Detect which cell encompasses the target text, then output its (X, Y) center coordinate. 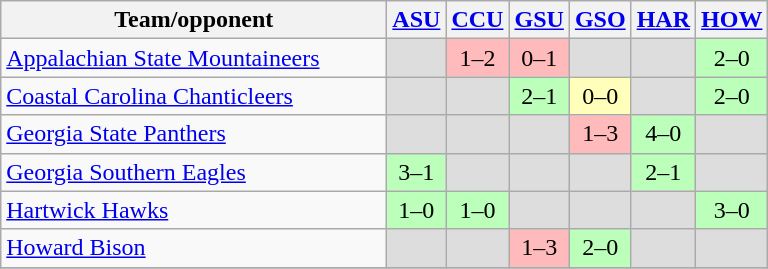
GSU (539, 20)
Hartwick Hawks (194, 210)
Appalachian State Mountaineers (194, 58)
Coastal Carolina Chanticleers (194, 96)
Team/opponent (194, 20)
3–0 (732, 210)
0–1 (539, 58)
3–1 (416, 172)
0–0 (600, 96)
Georgia State Panthers (194, 134)
CCU (478, 20)
HOW (732, 20)
HAR (663, 20)
4–0 (663, 134)
GSO (600, 20)
Georgia Southern Eagles (194, 172)
ASU (416, 20)
1–2 (478, 58)
Howard Bison (194, 248)
